Output the (X, Y) coordinate of the center of the cell containing the given text.  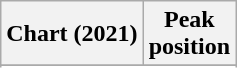
Peakposition (189, 34)
Chart (2021) (72, 34)
